Extract the [x, y] coordinate from the center of the cell holding the provided text.  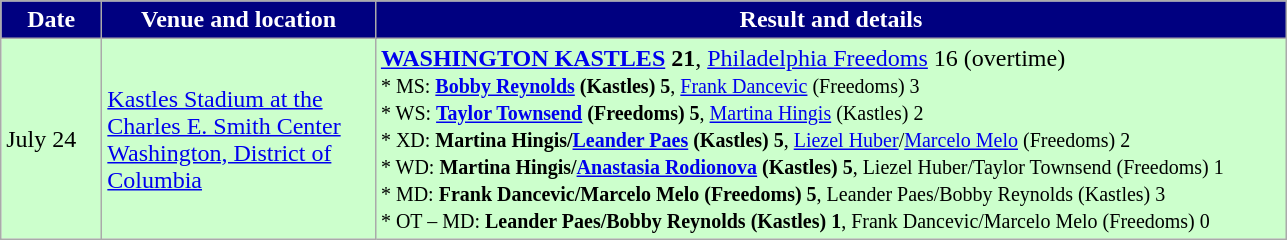
July 24 [52, 139]
Venue and location [239, 20]
Date [52, 20]
Result and details [830, 20]
Kastles Stadium at the Charles E. Smith CenterWashington, District of Columbia [239, 139]
